Extract the (X, Y) coordinate from the center of the cell holding the provided text.  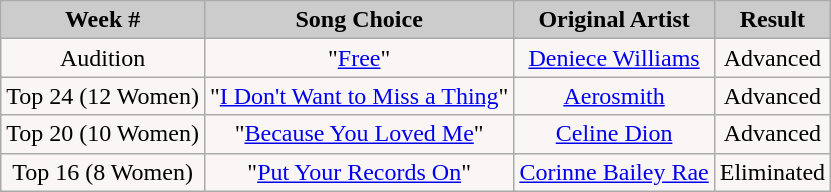
Aerosmith (614, 96)
"Because You Loved Me" (358, 134)
"Put Your Records On" (358, 172)
Eliminated (772, 172)
"I Don't Want to Miss a Thing" (358, 96)
Song Choice (358, 20)
Corinne Bailey Rae (614, 172)
Top 20 (10 Women) (103, 134)
Celine Dion (614, 134)
Original Artist (614, 20)
"Free" (358, 58)
Audition (103, 58)
Top 16 (8 Women) (103, 172)
Week # (103, 20)
Top 24 (12 Women) (103, 96)
Deniece Williams (614, 58)
Result (772, 20)
